Return (X, Y) of the center of cell containing provided text 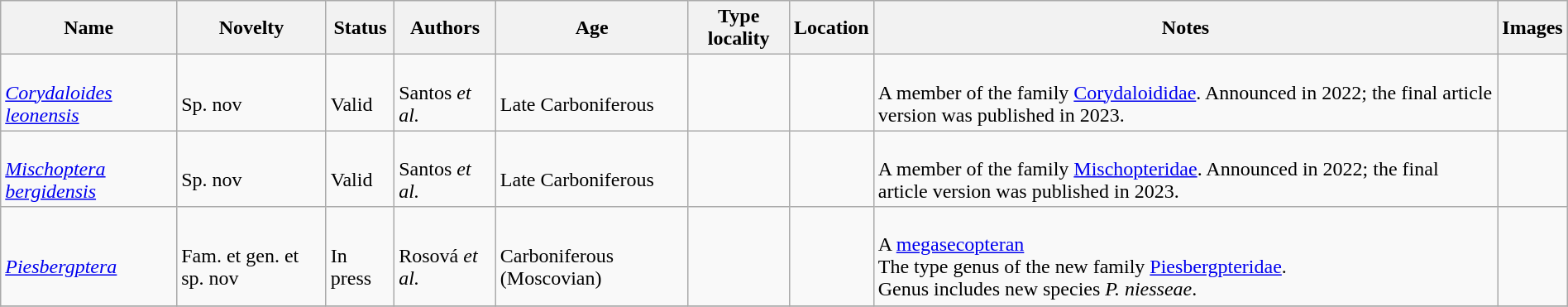
Type locality (739, 28)
A megasecopteranThe type genus of the new family Piesbergpteridae. Genus includes new species P. niesseae. (1186, 257)
Status (360, 28)
Carboniferous (Moscovian) (592, 257)
Age (592, 28)
Notes (1186, 28)
Images (1532, 28)
Mischoptera bergidensis (89, 169)
In press (360, 257)
Piesbergptera (89, 257)
Novelty (251, 28)
Rosová et al. (445, 257)
Name (89, 28)
Fam. et gen. et sp. nov (251, 257)
A member of the family Corydaloididae. Announced in 2022; the final article version was published in 2023. (1186, 93)
Corydaloides leonensis (89, 93)
Authors (445, 28)
A member of the family Mischopteridae. Announced in 2022; the final article version was published in 2023. (1186, 169)
Location (831, 28)
